Detect which cell encompasses the target text, then output its [X, Y] center coordinate. 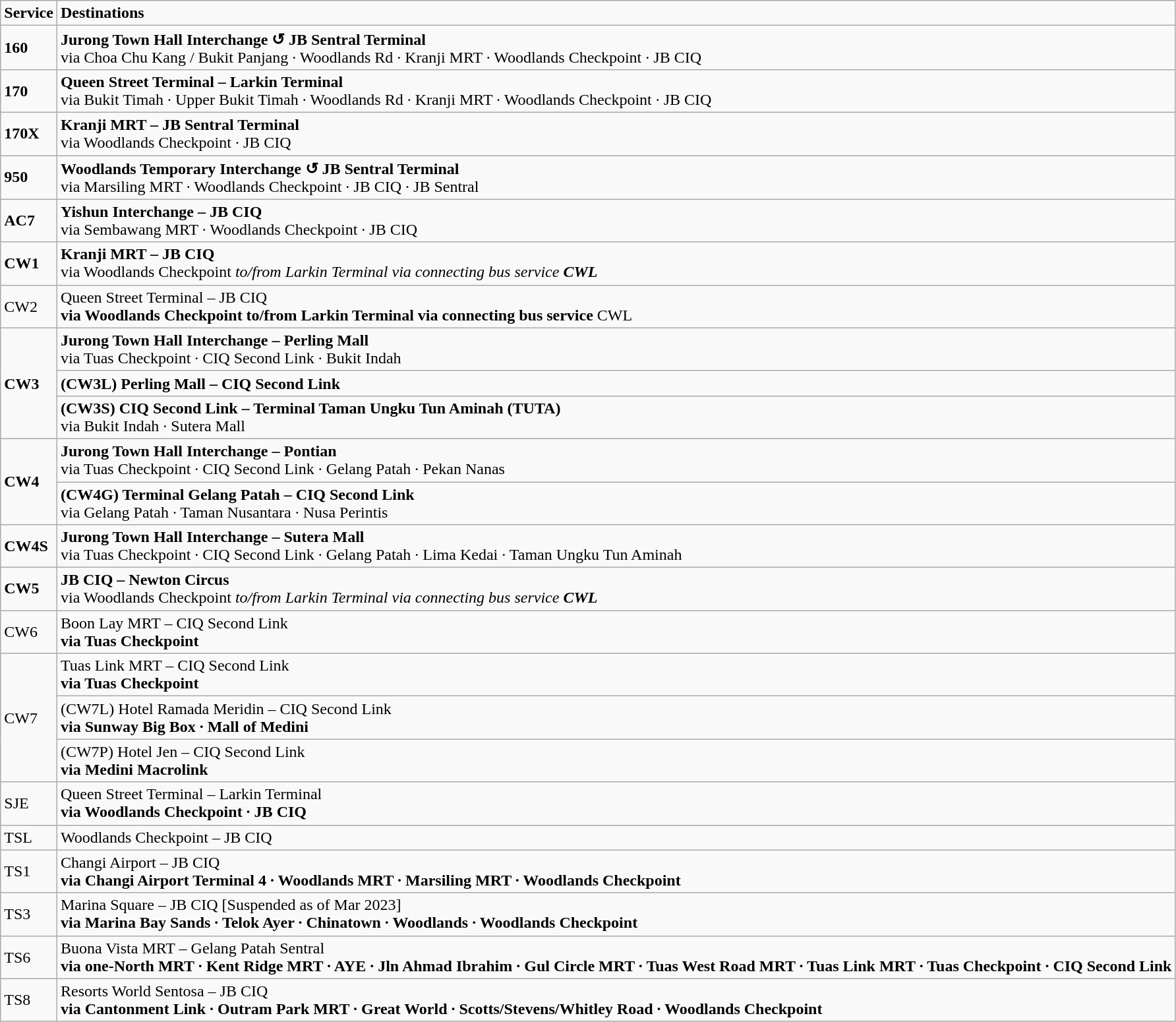
TS3 [29, 914]
(CW4G) Terminal Gelang Patah – CIQ Second Linkvia Gelang Patah · Taman Nusantara · Nusa Perintis [616, 502]
Jurong Town Hall Interchange – Perling Mallvia Tuas Checkpoint · CIQ Second Link · Bukit Indah [616, 349]
Yishun Interchange – JB CIQvia Sembawang MRT · Woodlands Checkpoint · JB CIQ [616, 220]
170 [29, 91]
CW1 [29, 264]
Resorts World Sentosa – JB CIQvia Cantonment Link · Outram Park MRT · Great World · Scotts/Stevens/Whitley Road · Woodlands Checkpoint [616, 1000]
CW5 [29, 589]
TSL [29, 837]
160 [29, 47]
Jurong Town Hall Interchange – Sutera Mallvia Tuas Checkpoint · CIQ Second Link · Gelang Patah · Lima Kedai · Taman Ungku Tun Aminah [616, 546]
TS1 [29, 872]
Service [29, 13]
Queen Street Terminal – Larkin Terminalvia Bukit Timah · Upper Bukit Timah · Woodlands Rd · Kranji MRT · Woodlands Checkpoint · JB CIQ [616, 91]
Queen Street Terminal – JB CIQvia Woodlands Checkpoint to/from Larkin Terminal via connecting bus service CWL [616, 306]
TS6 [29, 957]
Woodlands Checkpoint – JB CIQ [616, 837]
CW2 [29, 306]
170X [29, 133]
Marina Square – JB CIQ [Suspended as of Mar 2023]via Marina Bay Sands · Telok Ayer · Chinatown · Woodlands · Woodlands Checkpoint [616, 914]
Changi Airport – JB CIQvia Changi Airport Terminal 4 · Woodlands MRT · Marsiling MRT · Woodlands Checkpoint [616, 872]
Tuas Link MRT – CIQ Second Linkvia Tuas Checkpoint [616, 675]
CW7 [29, 717]
CW6 [29, 632]
AC7 [29, 220]
Boon Lay MRT – CIQ Second Linkvia Tuas Checkpoint [616, 632]
(CW7L) Hotel Ramada Meridin – CIQ Second Linkvia Sunway Big Box · Mall of Medini [616, 717]
Queen Street Terminal – Larkin Terminalvia Woodlands Checkpoint · JB CIQ [616, 803]
Destinations [616, 13]
CW4S [29, 546]
JB CIQ – Newton Circusvia Woodlands Checkpoint to/from Larkin Terminal via connecting bus service CWL [616, 589]
CW4 [29, 481]
950 [29, 178]
Woodlands Temporary Interchange ↺ JB Sentral Terminalvia Marsiling MRT · Woodlands Checkpoint · JB CIQ · JB Sentral [616, 178]
(CW3S) CIQ Second Link – Terminal Taman Ungku Tun Aminah (TUTA)via Bukit Indah · Sutera Mall [616, 417]
(CW7P) Hotel Jen – CIQ Second Linkvia Medini Macrolink [616, 761]
Jurong Town Hall Interchange – Pontianvia Tuas Checkpoint · CIQ Second Link · Gelang Patah · Pekan Nanas [616, 460]
(CW3L) Perling Mall – CIQ Second Link [616, 383]
TS8 [29, 1000]
SJE [29, 803]
Jurong Town Hall Interchange ↺ JB Sentral Terminalvia Choa Chu Kang / Bukit Panjang · Woodlands Rd · Kranji MRT · Woodlands Checkpoint · JB CIQ [616, 47]
Kranji MRT – JB Sentral Terminalvia Woodlands Checkpoint · JB CIQ [616, 133]
Kranji MRT – JB CIQvia Woodlands Checkpoint to/from Larkin Terminal via connecting bus service CWL [616, 264]
CW3 [29, 383]
